Find where the given text appears and provide that cell's center as (X, Y) coordinate. 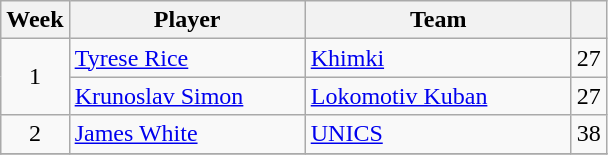
Khimki (438, 58)
UNICS (438, 134)
Player (187, 20)
1 (35, 77)
Lokomotiv Kuban (438, 96)
James White (187, 134)
Team (438, 20)
2 (35, 134)
38 (588, 134)
Tyrese Rice (187, 58)
Week (35, 20)
Krunoslav Simon (187, 96)
